Scan for the cell matching the given text and deliver its (x, y) coordinate at center. 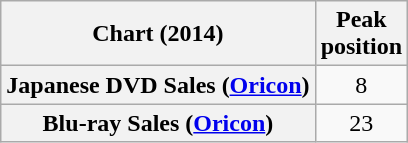
Peak position (361, 34)
Japanese DVD Sales (Oricon) (158, 85)
Chart (2014) (158, 34)
23 (361, 123)
Blu-ray Sales (Oricon) (158, 123)
8 (361, 85)
